Determine the [X, Y] coordinate at the center of the cell enclosing the given text.  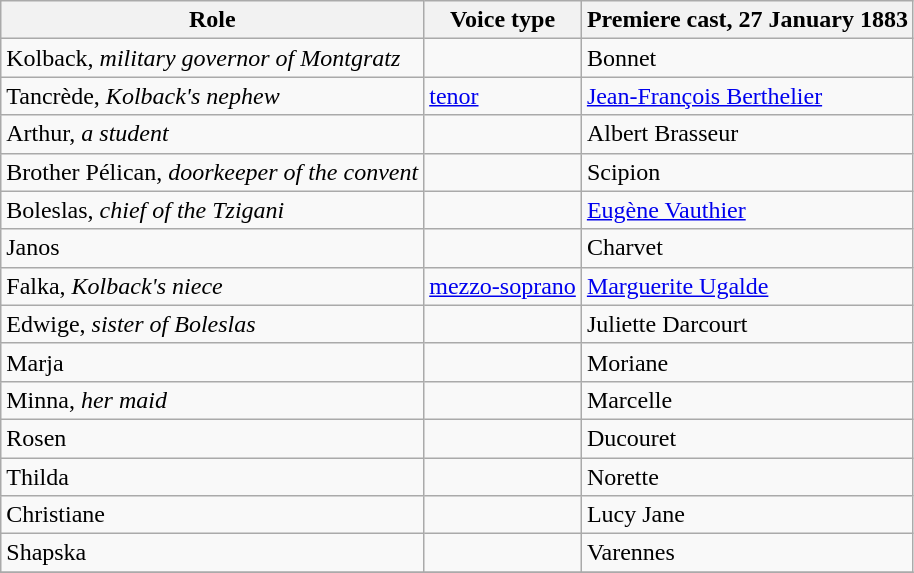
Moriane [747, 362]
Rosen [212, 438]
mezzo-soprano [503, 286]
Edwige, sister of Boleslas [212, 324]
Albert Brasseur [747, 134]
Christiane [212, 515]
Boleslas, chief of the Tzigani [212, 210]
Charvet [747, 248]
Varennes [747, 553]
Role [212, 20]
Kolback, military governor of Montgratz [212, 58]
Voice type [503, 20]
Brother Pélican, doorkeeper of the convent [212, 172]
Falka, Kolback's niece [212, 286]
Arthur, a student [212, 134]
Minna, her maid [212, 400]
Bonnet [747, 58]
Eugène Vauthier [747, 210]
Jean-François Berthelier [747, 96]
Scipion [747, 172]
Marja [212, 362]
Norette [747, 477]
Tancrède, Kolback's nephew [212, 96]
tenor [503, 96]
Marcelle [747, 400]
Marguerite Ugalde [747, 286]
Lucy Jane [747, 515]
Premiere cast, 27 January 1883 [747, 20]
Thilda [212, 477]
Janos [212, 248]
Juliette Darcourt [747, 324]
Ducouret [747, 438]
Shapska [212, 553]
